Return the (x, y) coordinate for the center point of the cell that contains the specified text.  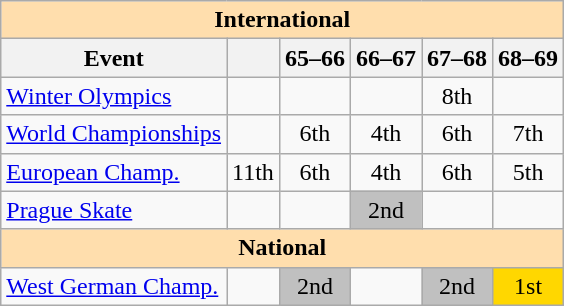
66–67 (386, 58)
European Champ. (114, 172)
International (282, 20)
68–69 (528, 58)
7th (528, 134)
World Championships (114, 134)
5th (528, 172)
West German Champ. (114, 286)
8th (458, 96)
67–68 (458, 58)
11th (254, 172)
National (282, 248)
Event (114, 58)
1st (528, 286)
Prague Skate (114, 210)
65–66 (314, 58)
Winter Olympics (114, 96)
